For the text-containing cell, return its midpoint in (x, y) coordinate format. 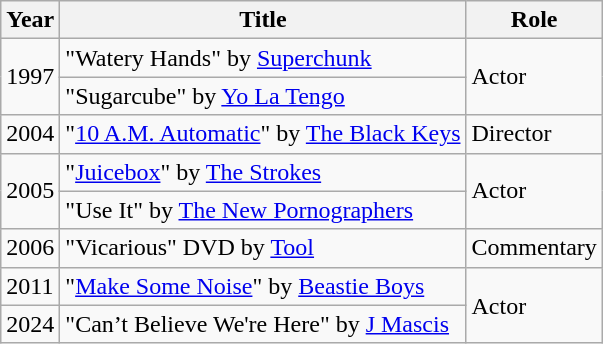
Director (534, 134)
Year (30, 20)
2005 (30, 191)
Commentary (534, 248)
Title (263, 20)
2011 (30, 286)
2024 (30, 324)
"10 A.M. Automatic" by The Black Keys (263, 134)
Role (534, 20)
"Can’t Believe We're Here" by J Mascis (263, 324)
"Watery Hands" by Superchunk (263, 58)
"Sugarcube" by Yo La Tengo (263, 96)
"Use It" by The New Pornographers (263, 210)
"Juicebox" by The Strokes (263, 172)
"Make Some Noise" by Beastie Boys (263, 286)
1997 (30, 77)
2004 (30, 134)
2006 (30, 248)
"Vicarious" DVD by Tool (263, 248)
